From the cell containing the given text, extract its center point as (x, y) coordinate. 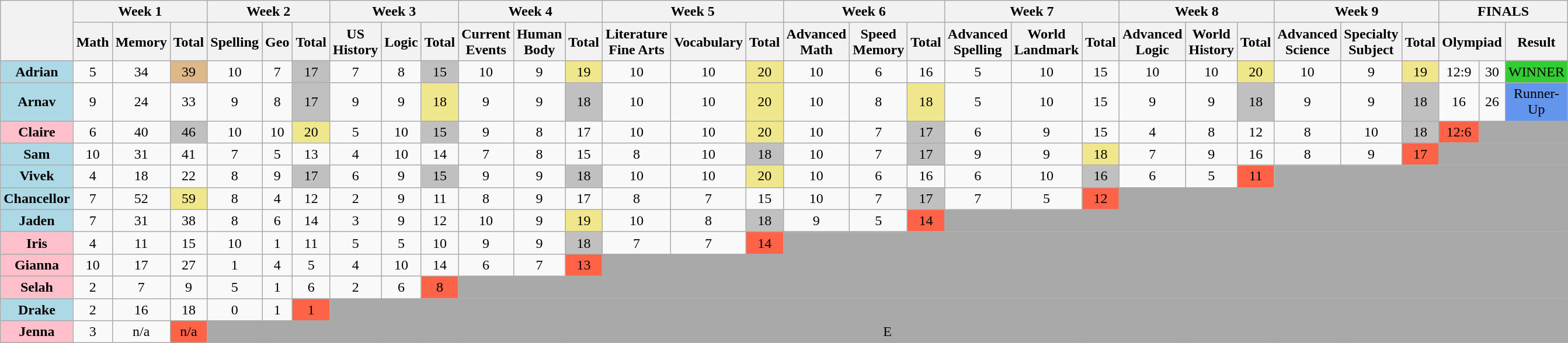
Adrian (37, 72)
Gianna (37, 265)
WINNER (1536, 72)
40 (141, 132)
12:6 (1459, 132)
52 (141, 198)
22 (189, 176)
Jaden (37, 220)
Drake (37, 310)
Vivek (37, 176)
Chancellor (37, 198)
Iris (37, 243)
World Landmark (1047, 42)
Spelling (235, 42)
34 (141, 72)
Speed Memory (878, 42)
Sam (37, 154)
Jenna (37, 332)
Week 8 (1197, 12)
Vocabulary (709, 42)
Logic (401, 42)
Week 1 (140, 12)
Olympiad (1472, 42)
30 (1493, 72)
Claire (37, 132)
33 (189, 101)
24 (141, 101)
E (888, 332)
LiteratureFine Arts (637, 42)
Advanced Spelling (978, 42)
Week 9 (1357, 12)
USHistory (355, 42)
59 (189, 198)
Math (92, 42)
Geo (277, 42)
Advanced Logic (1152, 42)
12:9 (1459, 72)
26 (1493, 101)
Arnav (37, 101)
Week 7 (1031, 12)
AdvancedScience (1308, 42)
CurrentEvents (486, 42)
46 (189, 132)
38 (189, 220)
0 (235, 310)
World History (1211, 42)
41 (189, 154)
Week 5 (693, 12)
AdvancedMath (816, 42)
Week 3 (394, 12)
Week 2 (269, 12)
Memory (141, 42)
Week 6 (864, 12)
27 (189, 265)
Result (1536, 42)
39 (189, 72)
SpecialtySubject (1371, 42)
Human Body (539, 42)
Week 4 (530, 12)
Runner-Up (1536, 101)
FINALS (1503, 12)
Selah (37, 287)
